Extract the (x, y) coordinate from the center of the cell holding the provided text.  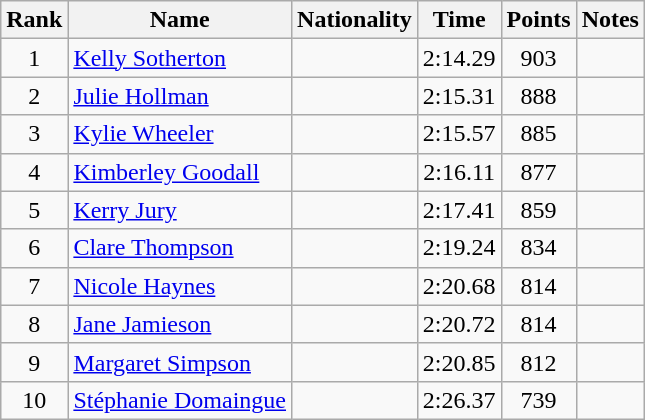
2:14.29 (459, 58)
2 (34, 96)
2:20.68 (459, 286)
8 (34, 324)
3 (34, 134)
2:20.72 (459, 324)
7 (34, 286)
Rank (34, 20)
1 (34, 58)
Notes (610, 20)
877 (538, 172)
9 (34, 362)
2:19.24 (459, 248)
812 (538, 362)
Name (180, 20)
2:15.31 (459, 96)
Kelly Sotherton (180, 58)
2:17.41 (459, 210)
Time (459, 20)
903 (538, 58)
2:20.85 (459, 362)
Nationality (355, 20)
Stéphanie Domaingue (180, 400)
Points (538, 20)
2:16.11 (459, 172)
Kimberley Goodall (180, 172)
Nicole Haynes (180, 286)
10 (34, 400)
Jane Jamieson (180, 324)
834 (538, 248)
Julie Hollman (180, 96)
Clare Thompson (180, 248)
Kylie Wheeler (180, 134)
Kerry Jury (180, 210)
4 (34, 172)
2:15.57 (459, 134)
2:26.37 (459, 400)
859 (538, 210)
Margaret Simpson (180, 362)
885 (538, 134)
6 (34, 248)
888 (538, 96)
5 (34, 210)
739 (538, 400)
